Extract the (x, y) coordinate from the center of the cell holding the provided text.  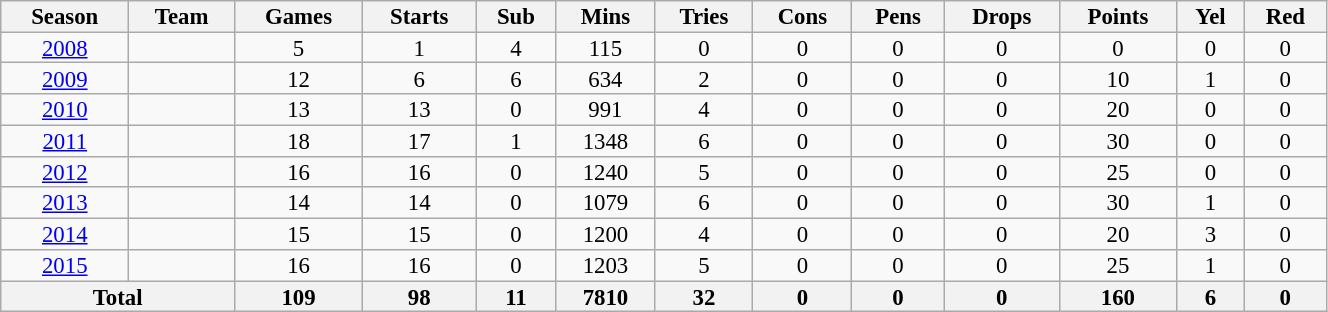
98 (420, 296)
1200 (606, 234)
1348 (606, 140)
1240 (606, 172)
160 (1118, 296)
Mins (606, 16)
Tries (704, 16)
Red (1285, 16)
2014 (65, 234)
Yel (1211, 16)
18 (299, 140)
1079 (606, 204)
7810 (606, 296)
3 (1211, 234)
Drops (1002, 16)
Sub (516, 16)
2009 (65, 78)
Games (299, 16)
2012 (65, 172)
Season (65, 16)
32 (704, 296)
10 (1118, 78)
115 (606, 48)
2011 (65, 140)
2 (704, 78)
2008 (65, 48)
Cons (802, 16)
2013 (65, 204)
Starts (420, 16)
17 (420, 140)
Points (1118, 16)
Team (182, 16)
Pens (898, 16)
2010 (65, 110)
109 (299, 296)
1203 (606, 266)
991 (606, 110)
11 (516, 296)
2015 (65, 266)
634 (606, 78)
Total (118, 296)
12 (299, 78)
